Determine the (X, Y) coordinate at the center of the cell enclosing the given text.  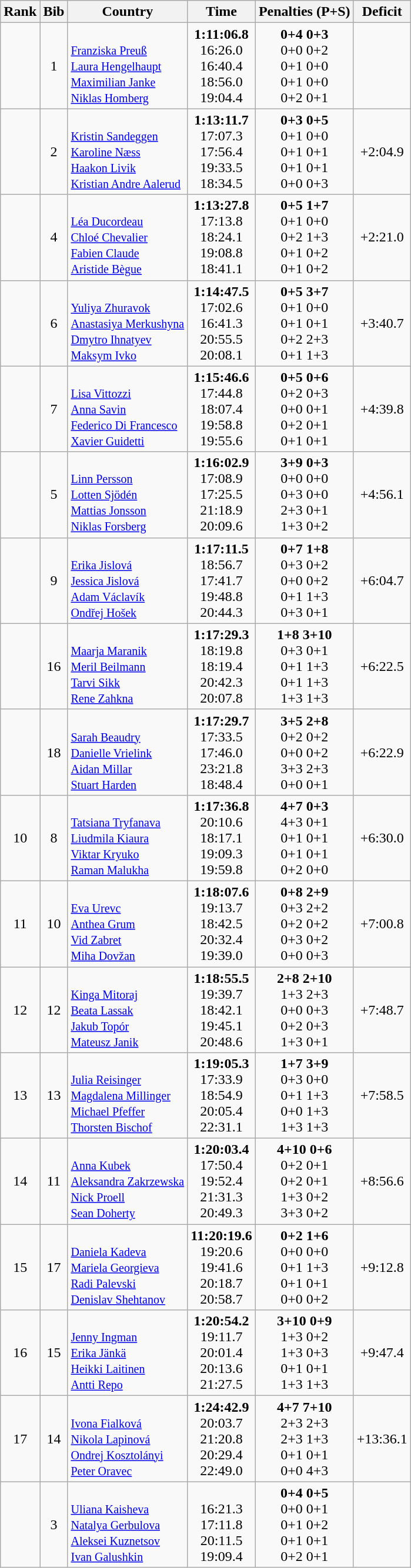
0+4 0+30+0 0+20+1 0+00+1 0+00+2 0+1 (305, 66)
1:17:29.717:33.517:46.023:21.818:48.4 (222, 752)
Penalties (P+S) (305, 12)
Linn PerssonLotten SjödénMattias JonssonNiklas Forsberg (128, 495)
+7:00.8 (382, 924)
Rank (20, 12)
3+5 2+80+2 0+20+0 0+23+3 2+30+0 0+1 (305, 752)
0+5 1+70+1 0+00+2 1+30+1 0+20+1 0+2 (305, 237)
1:13:11.717:07.317:56.419:33.518:34.5 (222, 152)
0+8 2+90+3 2+20+2 0+20+3 0+20+0 0+3 (305, 924)
1:17:11.518:56.717:41.719:48.820:44.3 (222, 580)
4 (54, 237)
+2:04.9 (382, 152)
+6:30.0 (382, 838)
1:13:27.817:13.818:24.119:08.818:41.1 (222, 237)
Kinga MitorajBeata LassakJakub TopórMateusz Janik (128, 1010)
0+5 3+70+1 0+00+1 0+10+2 2+30+1 1+3 (305, 323)
1:14:47.517:02.616:41.320:55.520:08.1 (222, 323)
5 (54, 495)
Bib (54, 12)
2 (54, 152)
1:18:07.619:13.718:42.520:32.419:39.0 (222, 924)
Sarah BeaudryDanielle VrielinkAidan MillarStuart Harden (128, 752)
1:15:46.617:44.818:07.419:58.819:55.6 (222, 409)
1:18:55.519:39.718:42.119:45.120:48.6 (222, 1010)
+9:47.4 (382, 1353)
+6:22.5 (382, 666)
+4:39.8 (382, 409)
1:20:54.219:11.720:01.420:13.621:27.5 (222, 1353)
0+7 1+80+3 0+20+0 0+20+1 1+30+3 0+1 (305, 580)
1:16:02.917:08.917:25.521:18.920:09.6 (222, 495)
Lisa VittozziAnna SavinFederico Di FrancescoXavier Guidetti (128, 409)
9 (54, 580)
2+8 2+101+3 2+30+0 0+30+2 0+31+3 0+1 (305, 1010)
+2:21.0 (382, 237)
1+7 3+90+3 0+00+1 1+30+0 1+31+3 1+3 (305, 1096)
1 (54, 66)
1:20:03.417:50.419:52.421:31.320:49.3 (222, 1181)
11:20:19.619:20.619:41.620:18.720:58.7 (222, 1267)
1:17:36.820:10.618:17.119:09.319:59.8 (222, 838)
+7:58.5 (382, 1096)
+3:40.7 (382, 323)
Deficit (382, 12)
18 (54, 752)
1:19:05.317:33.918:54.920:05.422:31.1 (222, 1096)
4+7 7+102+3 2+32+3 1+30+1 0+10+0 4+3 (305, 1439)
+9:12.8 (382, 1267)
6 (54, 323)
3+9 0+30+0 0+00+3 0+02+3 0+11+3 0+2 (305, 495)
Country (128, 12)
1+8 3+100+3 0+10+1 1+30+1 1+31+3 1+3 (305, 666)
16:21.317:11.820:11.519:09.4 (222, 1525)
Anna KubekAleksandra ZakrzewskaNick ProellSean Doherty (128, 1181)
+6:04.7 (382, 580)
Ivona FialkováNikola LapinováOndrej KosztolányiPeter Oravec (128, 1439)
Maarja MaranikMeril BeilmannTarvi SikkRene Zahkna (128, 666)
Léa DucordeauChloé ChevalierFabien ClaudeAristide Bègue (128, 237)
Tatsiana TryfanavaLiudmila KiauraViktar KryukoRaman Malukha (128, 838)
+8:56.6 (382, 1181)
+4:56.1 (382, 495)
0+2 1+60+0 0+00+1 1+30+1 0+10+0 0+2 (305, 1267)
1:11:06.816:26.016:40.418:56.019:04.4 (222, 66)
+13:36.1 (382, 1439)
1:17:29.318:19.818:19.420:42.320:07.8 (222, 666)
Kristin SandeggenKaroline NæssHaakon LivikKristian Andre Aalerud (128, 152)
Time (222, 12)
+7:48.7 (382, 1010)
0+5 0+60+2 0+30+0 0+10+2 0+10+1 0+1 (305, 409)
Franziska PreußLaura HengelhauptMaximilian JankeNiklas Homberg (128, 66)
3 (54, 1525)
Uliana KaishevaNatalya GerbulovaAleksei KuznetsovIvan Galushkin (128, 1525)
8 (54, 838)
Erika JislováJessica JislováAdam VáclavíkOndřej Hošek (128, 580)
1:24:42.920:03.721:20.820:29.422:49.0 (222, 1439)
0+4 0+50+0 0+10+1 0+20+1 0+10+2 0+1 (305, 1525)
+6:22.9 (382, 752)
Eva UrevcAnthea GrumVid ZabretMiha Dovžan (128, 924)
3+10 0+91+3 0+21+3 0+30+1 0+11+3 1+3 (305, 1353)
7 (54, 409)
Julia ReisingerMagdalena MillingerMichael PfefferThorsten Bischof (128, 1096)
Daniela KadevaMariela GeorgievaRadi PalevskiDenislav Shehtanov (128, 1267)
4+7 0+34+3 0+10+1 0+10+1 0+10+2 0+0 (305, 838)
Jenny IngmanErika JänkäHeikki LaitinenAntti Repo (128, 1353)
4+10 0+60+2 0+10+2 0+11+3 0+23+3 0+2 (305, 1181)
0+3 0+50+1 0+00+1 0+10+1 0+10+0 0+3 (305, 152)
Yuliya ZhuravokAnastasiya MerkushynaDmytro IhnatyevMaksym Ivko (128, 323)
